Find where the given text appears and provide that cell's center as (x, y) coordinate. 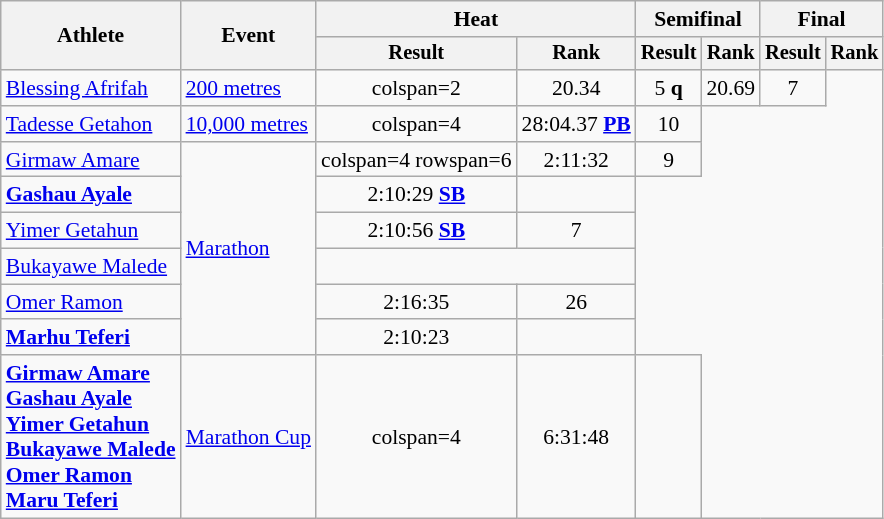
Yimer Getahun (91, 231)
Girmaw AmareGashau AyaleYimer GetahunBukayawe MaledeOmer RamonMaru Teferi (91, 436)
Heat (476, 19)
Blessing Afrifah (91, 88)
Omer Ramon (91, 302)
10,000 metres (248, 124)
Event (248, 36)
2:10:29 SB (416, 195)
5 q (669, 88)
20.34 (576, 88)
9 (669, 160)
Gashau Ayale (91, 195)
20.69 (730, 88)
Bukayawe Malede (91, 267)
2:16:35 (416, 302)
Marathon Cup (248, 436)
Girmaw Amare (91, 160)
28:04.37 PB (576, 124)
Semifinal (698, 19)
2:10:23 (416, 338)
Athlete (91, 36)
6:31:48 (576, 436)
200 metres (248, 88)
10 (669, 124)
Final (822, 19)
colspan=4 rowspan=6 (416, 160)
Marathon (248, 249)
Tadesse Getahon (91, 124)
2:10:56 SB (416, 231)
26 (576, 302)
2:11:32 (576, 160)
colspan=2 (416, 88)
Marhu Teferi (91, 338)
